For the text-containing cell, return its midpoint in (X, Y) coordinate format. 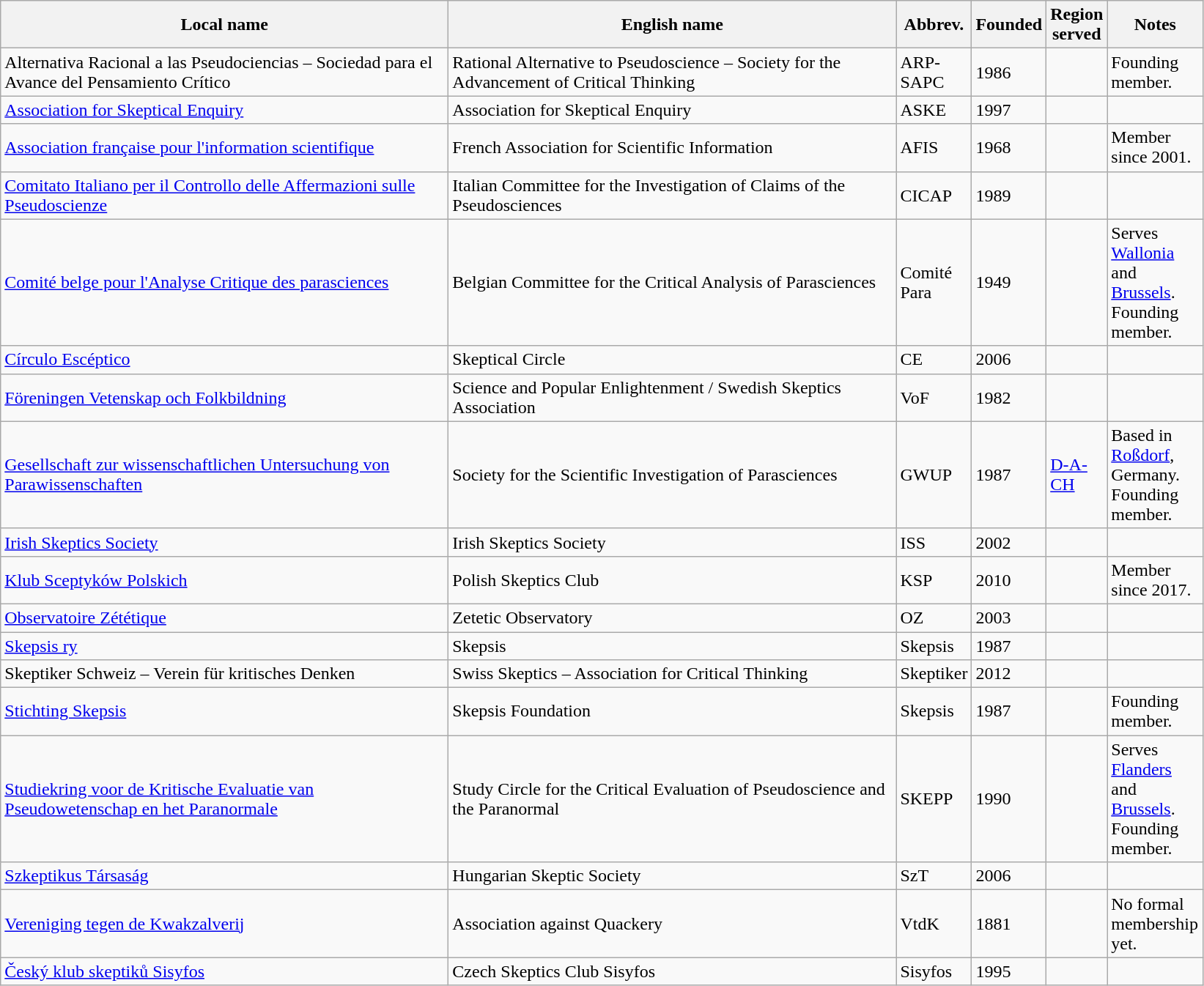
Italian Committee for the Investigation of Claims of the Pseudosciences (673, 195)
CE (934, 360)
Association against Quackery (673, 924)
Alternativa Racional a las Pseudociencias – Sociedad para el Avance del Pensamiento Crítico (224, 72)
1995 (1009, 971)
Comité Para (934, 283)
Polish Skeptics Club (673, 580)
1949 (1009, 283)
Gesellschaft zur wissenschaftlichen Untersuchung von Parawissenschaften (224, 475)
Abbrev. (934, 25)
Association française pour l'information scientifique (224, 148)
Comité belge pour l'Analyse Critique des parasciences (224, 283)
1982 (1009, 397)
GWUP (934, 475)
1986 (1009, 72)
Study Circle for the Critical Evaluation of Pseudoscience and the Paranormal (673, 798)
Klub Sceptyków Polskich (224, 580)
No formal membership yet. (1155, 924)
ISS (934, 542)
SKEPP (934, 798)
Sisyfos (934, 971)
1990 (1009, 798)
1968 (1009, 148)
Serves Wallonia and Brussels. Founding member. (1155, 283)
VtdK (934, 924)
VoF (934, 397)
ARP-SAPC (934, 72)
Society for the Scientific Investigation of Parasciences (673, 475)
Observatoire Zététique (224, 618)
2012 (1009, 674)
Szkeptikus Társaság (224, 876)
Science and Popular Enlightenment / Swedish Skeptics Association (673, 397)
Skeptiker Schweiz – Verein für kritisches Denken (224, 674)
Stichting Skepsis (224, 712)
Skepsis Foundation (673, 712)
Föreningen Vetenskap och Folkbildning (224, 397)
2010 (1009, 580)
Skeptiker (934, 674)
2003 (1009, 618)
Hungarian Skeptic Society (673, 876)
Czech Skeptics Club Sisyfos (673, 971)
Vereniging tegen de Kwakzalverij (224, 924)
Member since 2017. (1155, 580)
Notes (1155, 25)
Zetetic Observatory (673, 618)
Comitato Italiano per il Controllo delle Affermazioni sulle Pseudoscienze (224, 195)
Local name (224, 25)
1881 (1009, 924)
English name (673, 25)
Founded (1009, 25)
Círculo Escéptico (224, 360)
Český klub skeptiků Sisyfos (224, 971)
Serves Flanders and Brussels. Founding member. (1155, 798)
AFIS (934, 148)
Skepsis ry (224, 645)
ASKE (934, 110)
Rational Alternative to Pseudoscience – Society for the Advancement of Critical Thinking (673, 72)
Member since 2001. (1155, 148)
OZ (934, 618)
Region served (1077, 25)
Based in Roßdorf, Germany. Founding member. (1155, 475)
2002 (1009, 542)
French Association for Scientific Information (673, 148)
Swiss Skeptics – Association for Critical Thinking (673, 674)
CICAP (934, 195)
Skeptical Circle (673, 360)
SzT (934, 876)
1989 (1009, 195)
Studiekring voor de Kritische Evaluatie van Pseudowetenschap en het Paranormale (224, 798)
KSP (934, 580)
Belgian Committee for the Critical Analysis of Parasciences (673, 283)
1997 (1009, 110)
D-A-CH (1077, 475)
